For the text-containing cell, return its midpoint in [X, Y] coordinate format. 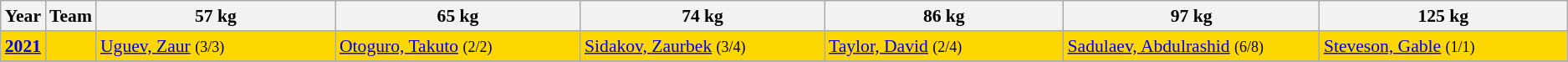
2021 [23, 46]
125 kg [1443, 16]
57 kg [216, 16]
86 kg [944, 16]
Year [23, 16]
Steveson, Gable (1/1) [1443, 46]
Sidakov, Zaurbek (3/4) [702, 46]
74 kg [702, 16]
Otoguro, Takuto (2/2) [458, 46]
97 kg [1192, 16]
Sadulaev, Abdulrashid (6/8) [1192, 46]
65 kg [458, 16]
Team [70, 16]
Taylor, David (2/4) [944, 46]
Uguev, Zaur (3/3) [216, 46]
